Detect which cell encompasses the target text, then output its [X, Y] center coordinate. 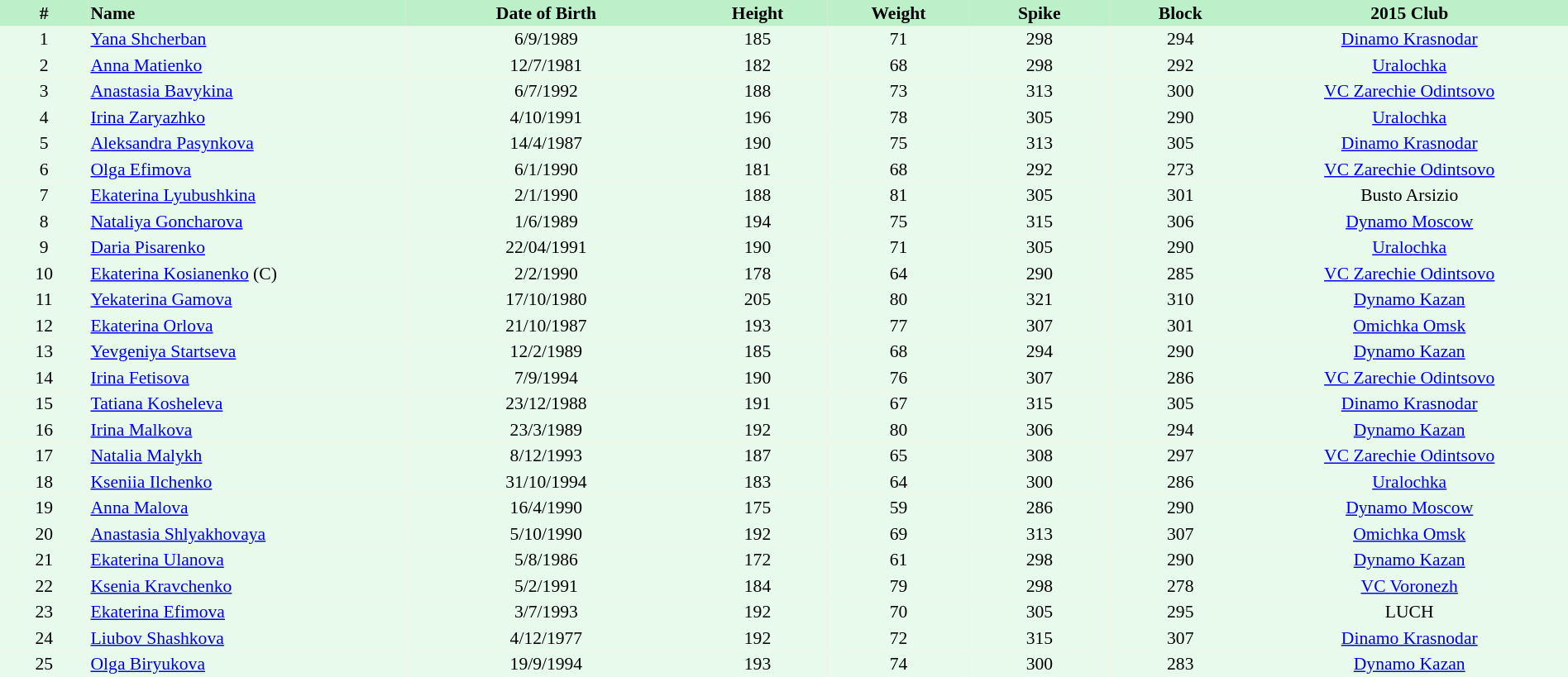
8 [44, 222]
81 [898, 195]
Yana Shcherban [246, 40]
16/4/1990 [546, 508]
12/2/1989 [546, 352]
16 [44, 430]
6/1/1990 [546, 169]
VC Voronezh [1409, 586]
7/9/1994 [546, 378]
196 [758, 117]
1/6/1989 [546, 222]
Block [1180, 13]
23 [44, 612]
22/04/1991 [546, 248]
65 [898, 456]
205 [758, 299]
17/10/1980 [546, 299]
5 [44, 144]
Irina Malkova [246, 430]
308 [1040, 456]
Ekaterina Kosianenko (C) [246, 274]
295 [1180, 612]
Date of Birth [546, 13]
183 [758, 482]
76 [898, 378]
172 [758, 560]
20 [44, 534]
5/8/1986 [546, 560]
31/10/1994 [546, 482]
273 [1180, 169]
12/7/1981 [546, 65]
78 [898, 117]
2/1/1990 [546, 195]
Nataliya Goncharova [246, 222]
1 [44, 40]
Yevgeniya Startseva [246, 352]
Liubov Shashkova [246, 638]
22 [44, 586]
Irina Zaryazhko [246, 117]
Natalia Malykh [246, 456]
285 [1180, 274]
LUCH [1409, 612]
4 [44, 117]
Anastasia Bavykina [246, 91]
70 [898, 612]
187 [758, 456]
Height [758, 13]
Olga Efimova [246, 169]
175 [758, 508]
Kseniia Ilchenko [246, 482]
191 [758, 403]
321 [1040, 299]
2 [44, 65]
Anastasia Shlyakhovaya [246, 534]
10 [44, 274]
Irina Fetisova [246, 378]
7 [44, 195]
6/7/1992 [546, 91]
9 [44, 248]
23/12/1988 [546, 403]
12 [44, 326]
Daria Pisarenko [246, 248]
Anna Matienko [246, 65]
# [44, 13]
4/12/1977 [546, 638]
2/2/1990 [546, 274]
19 [44, 508]
Ekaterina Ulanova [246, 560]
72 [898, 638]
Ekaterina Lyubushkina [246, 195]
Ekaterina Orlova [246, 326]
6/9/1989 [546, 40]
4/10/1991 [546, 117]
11 [44, 299]
14 [44, 378]
182 [758, 65]
Anna Malova [246, 508]
Aleksandra Pasynkova [246, 144]
67 [898, 403]
69 [898, 534]
3/7/1993 [546, 612]
5/10/1990 [546, 534]
61 [898, 560]
Tatiana Kosheleva [246, 403]
21/10/1987 [546, 326]
8/12/1993 [546, 456]
17 [44, 456]
59 [898, 508]
Weight [898, 13]
193 [758, 326]
178 [758, 274]
77 [898, 326]
73 [898, 91]
Ksenia Kravchenko [246, 586]
278 [1180, 586]
3 [44, 91]
297 [1180, 456]
23/3/1989 [546, 430]
21 [44, 560]
184 [758, 586]
6 [44, 169]
15 [44, 403]
5/2/1991 [546, 586]
181 [758, 169]
Yekaterina Gamova [246, 299]
310 [1180, 299]
79 [898, 586]
Busto Arsizio [1409, 195]
14/4/1987 [546, 144]
13 [44, 352]
Ekaterina Efimova [246, 612]
2015 Club [1409, 13]
18 [44, 482]
194 [758, 222]
Name [246, 13]
Spike [1040, 13]
24 [44, 638]
